Capture the cell that displays the provided text and extract its (X, Y) central coordinate. 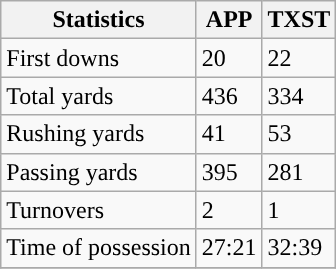
436 (229, 96)
1 (299, 210)
Passing yards (99, 172)
2 (229, 210)
395 (229, 172)
First downs (99, 58)
Time of possession (99, 248)
Rushing yards (99, 134)
41 (229, 134)
32:39 (299, 248)
Statistics (99, 20)
20 (229, 58)
281 (299, 172)
22 (299, 58)
Turnovers (99, 210)
TXST (299, 20)
334 (299, 96)
53 (299, 134)
APP (229, 20)
Total yards (99, 96)
27:21 (229, 248)
